Determine the (X, Y) coordinate at the center of the cell enclosing the given text.  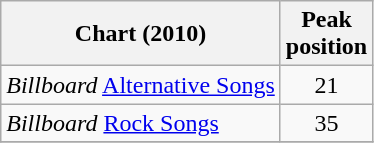
35 (326, 123)
Billboard Alternative Songs (141, 85)
21 (326, 85)
Chart (2010) (141, 34)
Peakposition (326, 34)
Billboard Rock Songs (141, 123)
